Identify which cell holds the provided text, then report its [x, y] central coordinate. 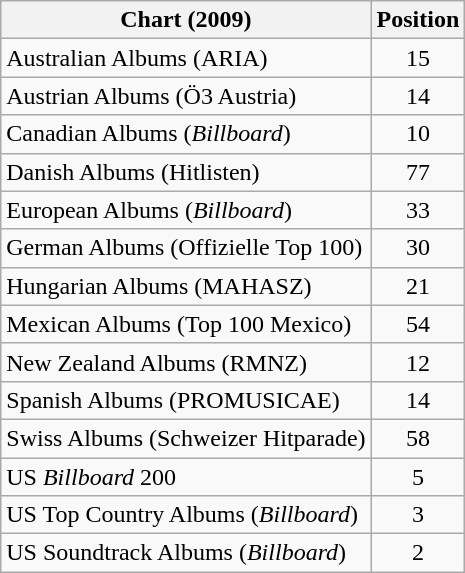
US Top Country Albums (Billboard) [186, 515]
77 [418, 172]
58 [418, 438]
Mexican Albums (Top 100 Mexico) [186, 324]
12 [418, 362]
US Soundtrack Albums (Billboard) [186, 553]
Position [418, 20]
Swiss Albums (Schweizer Hitparade) [186, 438]
Danish Albums (Hitlisten) [186, 172]
Hungarian Albums (MAHASZ) [186, 286]
54 [418, 324]
US Billboard 200 [186, 477]
Chart (2009) [186, 20]
10 [418, 134]
21 [418, 286]
Australian Albums (ARIA) [186, 58]
German Albums (Offizielle Top 100) [186, 248]
Canadian Albums (Billboard) [186, 134]
15 [418, 58]
5 [418, 477]
30 [418, 248]
Austrian Albums (Ö3 Austria) [186, 96]
New Zealand Albums (RMNZ) [186, 362]
33 [418, 210]
2 [418, 553]
Spanish Albums (PROMUSICAE) [186, 400]
3 [418, 515]
European Albums (Billboard) [186, 210]
